Provide the (X, Y) coordinate of the cell's center where the given text is located.  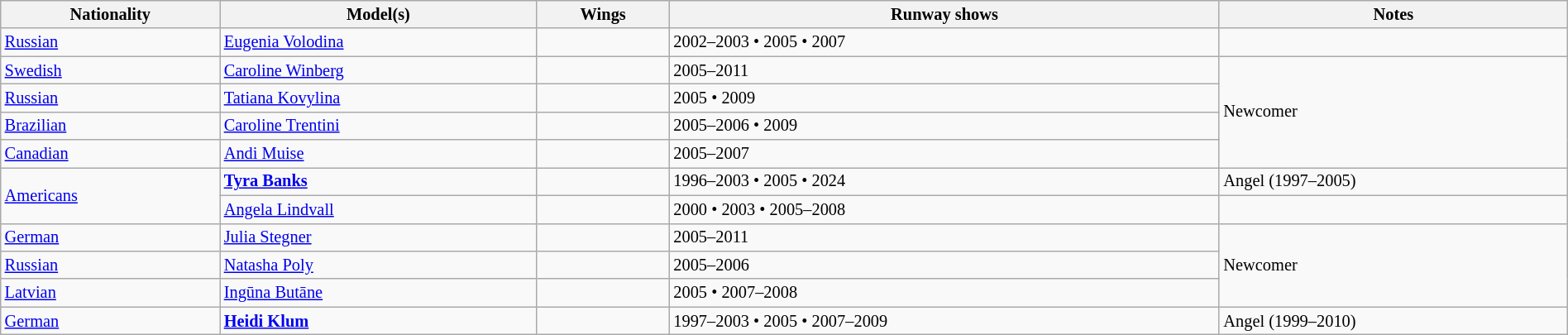
2000 • 2003 • 2005–2008 (944, 209)
Julia Stegner (379, 237)
Swedish (111, 70)
Angel (1999–2010) (1393, 321)
Heidi Klum (379, 321)
2005–2007 (944, 154)
Canadian (111, 154)
Latvian (111, 293)
Caroline Winberg (379, 70)
Runway shows (944, 14)
Tyra Banks (379, 181)
Eugenia Volodina (379, 42)
Nationality (111, 14)
Model(s) (379, 14)
2005 • 2009 (944, 98)
Angela Lindvall (379, 209)
Wings (603, 14)
2002–2003 • 2005 • 2007 (944, 42)
Andi Muise (379, 154)
2005–2006 (944, 265)
Natasha Poly (379, 265)
Notes (1393, 14)
2005–2006 • 2009 (944, 126)
2005 • 2007–2008 (944, 293)
Brazilian (111, 126)
Angel (1997–2005) (1393, 181)
1996–2003 • 2005 • 2024 (944, 181)
Tatiana Kovylina (379, 98)
1997–2003 • 2005 • 2007–2009 (944, 321)
Ingūna Butāne (379, 293)
Americans (111, 195)
Caroline Trentini (379, 126)
